Capture the cell that displays the provided text and extract its (x, y) central coordinate. 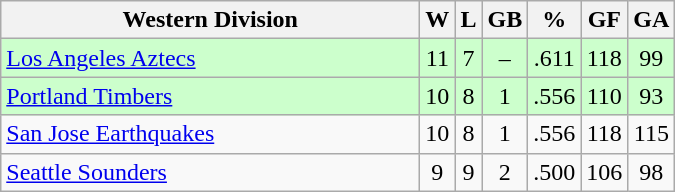
L (468, 20)
7 (468, 58)
% (554, 20)
– (505, 58)
Seattle Sounders (210, 172)
Western Division (210, 20)
GA (652, 20)
W (438, 20)
99 (652, 58)
11 (438, 58)
2 (505, 172)
98 (652, 172)
.611 (554, 58)
110 (604, 96)
Los Angeles Aztecs (210, 58)
GF (604, 20)
GB (505, 20)
115 (652, 134)
.500 (554, 172)
106 (604, 172)
93 (652, 96)
Portland Timbers (210, 96)
San Jose Earthquakes (210, 134)
